Locate the cell with the specified text and output its [X, Y] center coordinate. 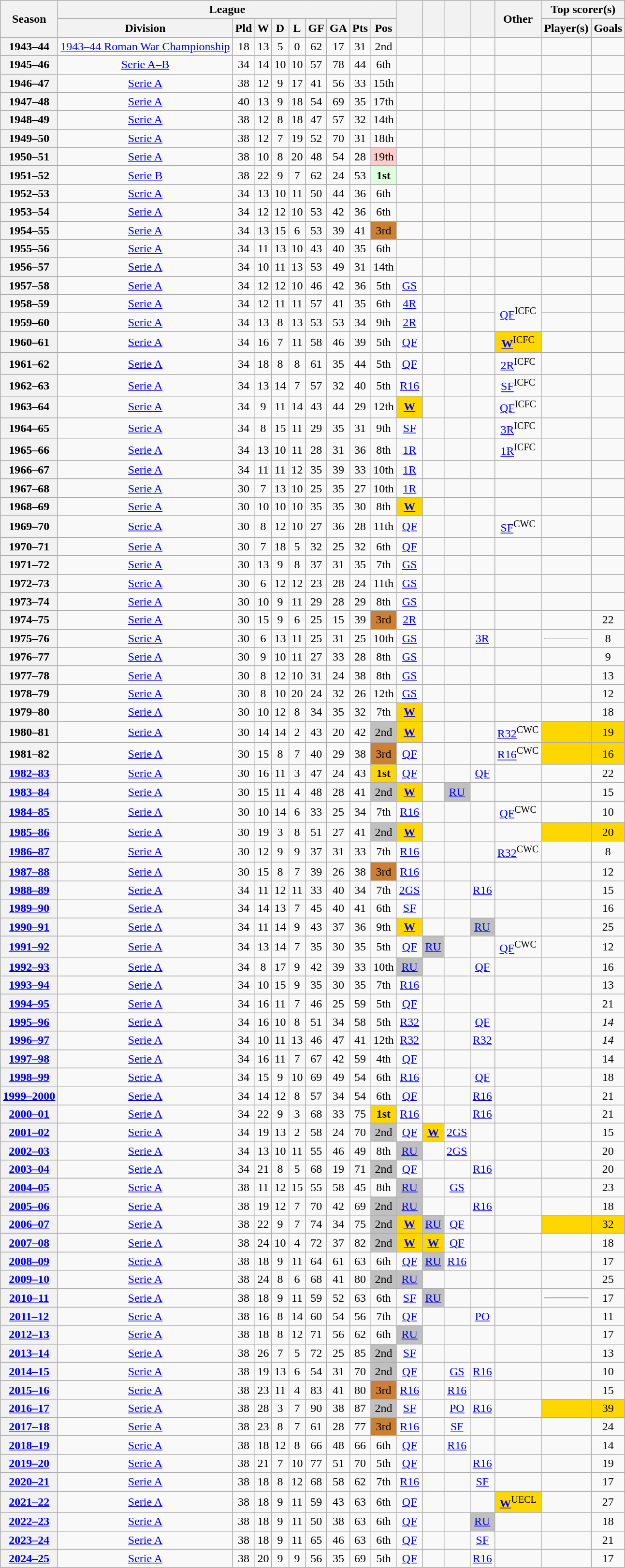
2020–21 [29, 1482]
WICFC [518, 342]
Other [518, 19]
1RICFC [518, 450]
1995–96 [29, 1022]
WUECL [518, 1502]
1961–62 [29, 363]
1996–97 [29, 1040]
1956–57 [29, 267]
1962–63 [29, 386]
1974–75 [29, 620]
1965–66 [29, 450]
87 [361, 1408]
85 [361, 1353]
1947–48 [29, 101]
League [227, 10]
2001–02 [29, 1132]
1943–44 [29, 46]
GF [316, 28]
1948–49 [29, 120]
1971–72 [29, 565]
2017–18 [29, 1426]
1991–92 [29, 947]
L [297, 28]
82 [361, 1243]
R16CWC [518, 754]
SFCWC [518, 527]
Pos [384, 28]
2022–23 [29, 1522]
2021–22 [29, 1502]
1951–52 [29, 175]
1977–78 [29, 675]
Top scorer(s) [583, 10]
Serie B [145, 175]
1959–60 [29, 322]
2005–06 [29, 1206]
1968–69 [29, 506]
2018–19 [29, 1445]
1987–88 [29, 872]
2016–17 [29, 1408]
1957–58 [29, 286]
1970–71 [29, 547]
1984–85 [29, 812]
1983–84 [29, 792]
18th [384, 138]
1972–73 [29, 583]
1997–98 [29, 1059]
74 [316, 1224]
D [280, 28]
1967–68 [29, 488]
1950–51 [29, 157]
1978–79 [29, 693]
1966–67 [29, 470]
64 [316, 1261]
4th [384, 1059]
2004–05 [29, 1188]
2002–03 [29, 1151]
1960–61 [29, 342]
1998–99 [29, 1077]
1975–76 [29, 638]
65 [316, 1540]
1955–56 [29, 249]
1979–80 [29, 712]
67 [316, 1059]
Pld [244, 28]
2015–16 [29, 1390]
60 [316, 1316]
2014–15 [29, 1371]
1982–83 [29, 774]
1964–65 [29, 428]
1993–94 [29, 985]
1945–46 [29, 65]
1969–70 [29, 527]
1994–95 [29, 1004]
83 [316, 1390]
2024–25 [29, 1558]
17th [384, 101]
2008–09 [29, 1261]
1946–47 [29, 83]
2000–01 [29, 1114]
19th [384, 157]
78 [338, 65]
Serie A–B [145, 65]
Division [145, 28]
1949–50 [29, 138]
90 [316, 1408]
1952–53 [29, 193]
1976–77 [29, 657]
2013–14 [29, 1353]
1954–55 [29, 230]
GA [338, 28]
2023–24 [29, 1540]
1973–74 [29, 602]
2019–20 [29, 1463]
2011–12 [29, 1316]
4R [409, 304]
0 [297, 46]
2003–04 [29, 1169]
1943–44 Roman War Championship [145, 46]
SFICFC [518, 386]
1999–2000 [29, 1095]
Season [29, 19]
1953–54 [29, 212]
2006–07 [29, 1224]
1989–90 [29, 908]
1988–89 [29, 890]
2012–13 [29, 1335]
2RICFC [518, 363]
1992–93 [29, 967]
1986–87 [29, 851]
Goals [608, 28]
1990–91 [29, 927]
1981–82 [29, 754]
1985–86 [29, 832]
Pts [361, 28]
3R [482, 638]
2007–08 [29, 1243]
2010–11 [29, 1298]
1958–59 [29, 304]
3RICFC [518, 428]
Player(s) [567, 28]
2009–10 [29, 1280]
15th [384, 83]
1963–64 [29, 407]
1980–81 [29, 733]
